Scan for the cell matching the given text and deliver its (x, y) coordinate at center. 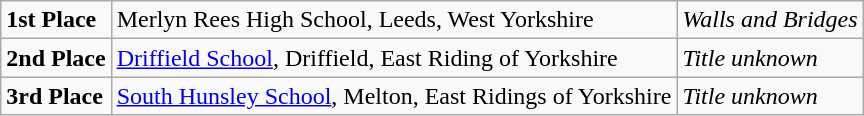
2nd Place (56, 58)
3rd Place (56, 96)
Merlyn Rees High School, Leeds, West Yorkshire (394, 20)
South Hunsley School, Melton, East Ridings of Yorkshire (394, 96)
1st Place (56, 20)
Walls and Bridges (770, 20)
Driffield School, Driffield, East Riding of Yorkshire (394, 58)
